Detect which cell encompasses the target text, then output its [x, y] center coordinate. 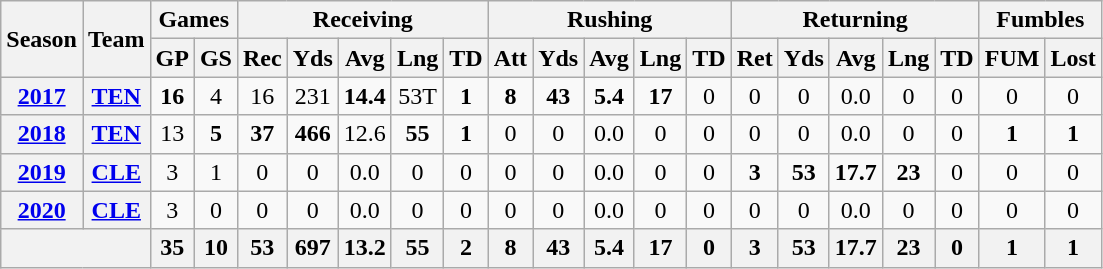
2017 [42, 96]
Rec [262, 58]
GS [216, 58]
4 [216, 96]
231 [312, 96]
FUM [1012, 58]
Fumbles [1040, 20]
35 [172, 248]
GP [172, 58]
2018 [42, 134]
10 [216, 248]
Rushing [610, 20]
2 [466, 248]
697 [312, 248]
2019 [42, 172]
Lost [1073, 58]
12.6 [364, 134]
Season [42, 39]
Receiving [362, 20]
2020 [42, 210]
Team [116, 39]
13 [172, 134]
53T [417, 96]
Returning [855, 20]
Ret [754, 58]
5 [216, 134]
Games [194, 20]
Att [510, 58]
37 [262, 134]
14.4 [364, 96]
13.2 [364, 248]
466 [312, 134]
